Return the [x, y] coordinate for the center point of the cell that contains the specified text.  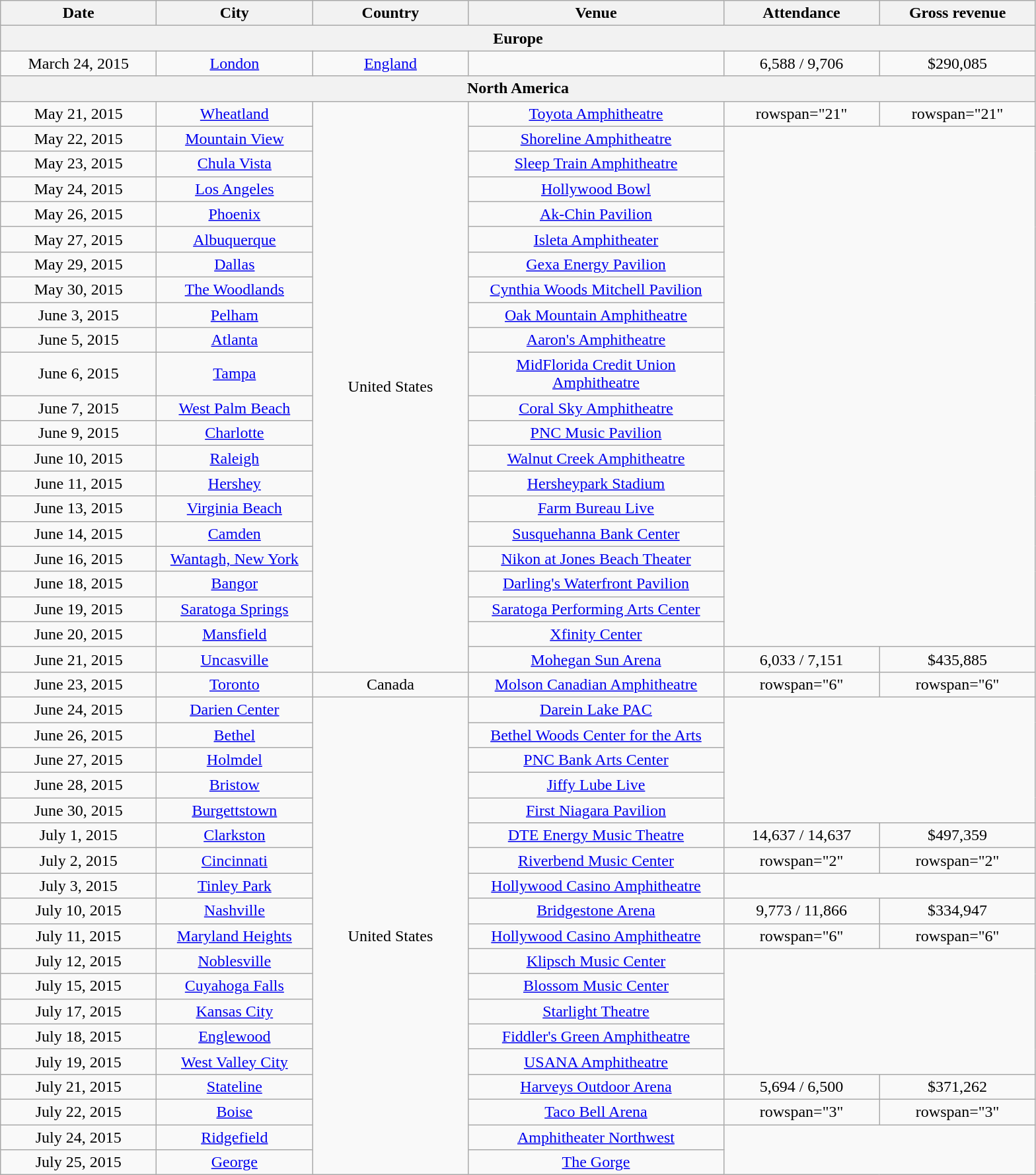
July 10, 2015 [79, 911]
July 11, 2015 [79, 936]
London [235, 63]
Nashville [235, 911]
July 12, 2015 [79, 961]
July 3, 2015 [79, 886]
USANA Amphitheatre [596, 1061]
July 17, 2015 [79, 1011]
West Palm Beach [235, 408]
Molson Canadian Amphitheatre [596, 684]
Mohegan Sun Arena [596, 659]
July 25, 2015 [79, 1162]
14,637 / 14,637 [801, 836]
June 6, 2015 [79, 374]
Los Angeles [235, 189]
June 19, 2015 [79, 609]
Pelham [235, 315]
May 23, 2015 [79, 164]
Bethel Woods Center for the Arts [596, 735]
Oak Mountain Amphitheatre [596, 315]
May 24, 2015 [79, 189]
June 14, 2015 [79, 534]
June 5, 2015 [79, 340]
Harveys Outdoor Arena [596, 1086]
June 20, 2015 [79, 634]
Mountain View [235, 139]
Starlight Theatre [596, 1011]
George [235, 1162]
June 16, 2015 [79, 559]
Phoenix [235, 214]
Susquehanna Bank Center [596, 534]
July 24, 2015 [79, 1137]
June 30, 2015 [79, 810]
Camden [235, 534]
Ak-Chin Pavilion [596, 214]
Xfinity Center [596, 634]
May 26, 2015 [79, 214]
Klipsch Music Center [596, 961]
$290,085 [957, 63]
Venue [596, 13]
June 3, 2015 [79, 315]
Kansas City [235, 1011]
Bangor [235, 584]
Isleta Amphitheater [596, 239]
July 22, 2015 [79, 1112]
Date [79, 13]
North America [518, 89]
Cincinnati [235, 861]
Bridgestone Arena [596, 911]
Stateline [235, 1086]
Raleigh [235, 458]
Saratoga Performing Arts Center [596, 609]
June 11, 2015 [79, 483]
Darein Lake PAC [596, 709]
Virginia Beach [235, 509]
Toronto [235, 684]
England [390, 63]
PNC Bank Arts Center [596, 760]
The Woodlands [235, 289]
Wantagh, New York [235, 559]
July 1, 2015 [79, 836]
May 21, 2015 [79, 114]
Saratoga Springs [235, 609]
Charlotte [235, 433]
Cuyahoga Falls [235, 986]
Darling's Waterfront Pavilion [596, 584]
Cynthia Woods Mitchell Pavilion [596, 289]
City [235, 13]
June 7, 2015 [79, 408]
June 28, 2015 [79, 785]
$334,947 [957, 911]
First Niagara Pavilion [596, 810]
DTE Energy Music Theatre [596, 836]
May 22, 2015 [79, 139]
Europe [518, 38]
Country [390, 13]
Attendance [801, 13]
July 15, 2015 [79, 986]
$497,359 [957, 836]
Walnut Creek Amphitheatre [596, 458]
6,588 / 9,706 [801, 63]
Holmdel [235, 760]
Gexa Energy Pavilion [596, 264]
Toyota Amphitheatre [596, 114]
Darien Center [235, 709]
Canada [390, 684]
Jiffy Lube Live [596, 785]
Blossom Music Center [596, 986]
June 21, 2015 [79, 659]
6,033 / 7,151 [801, 659]
Uncasville [235, 659]
Hershey [235, 483]
The Gorge [596, 1162]
Hollywood Bowl [596, 189]
West Valley City [235, 1061]
Atlanta [235, 340]
Bethel [235, 735]
Noblesville [235, 961]
July 2, 2015 [79, 861]
June 27, 2015 [79, 760]
June 24, 2015 [79, 709]
Mansfield [235, 634]
Riverbend Music Center [596, 861]
Ridgefield [235, 1137]
$435,885 [957, 659]
Sleep Train Amphitheatre [596, 164]
Burgettstown [235, 810]
Shoreline Amphitheatre [596, 139]
Farm Bureau Live [596, 509]
Taco Bell Arena [596, 1112]
Tinley Park [235, 886]
May 27, 2015 [79, 239]
July 18, 2015 [79, 1036]
9,773 / 11,866 [801, 911]
Bristow [235, 785]
Boise [235, 1112]
$371,262 [957, 1086]
Albuquerque [235, 239]
Clarkston [235, 836]
PNC Music Pavilion [596, 433]
Fiddler's Green Amphitheatre [596, 1036]
July 21, 2015 [79, 1086]
June 23, 2015 [79, 684]
June 18, 2015 [79, 584]
March 24, 2015 [79, 63]
May 30, 2015 [79, 289]
Amphitheater Northwest [596, 1137]
Gross revenue [957, 13]
Aaron's Amphitheatre [596, 340]
Dallas [235, 264]
June 13, 2015 [79, 509]
Tampa [235, 374]
Chula Vista [235, 164]
Nikon at Jones Beach Theater [596, 559]
Englewood [235, 1036]
Coral Sky Amphitheatre [596, 408]
June 26, 2015 [79, 735]
5,694 / 6,500 [801, 1086]
MidFlorida Credit Union Amphitheatre [596, 374]
June 10, 2015 [79, 458]
May 29, 2015 [79, 264]
June 9, 2015 [79, 433]
July 19, 2015 [79, 1061]
Wheatland [235, 114]
Maryland Heights [235, 936]
Hersheypark Stadium [596, 483]
